Provide the [x, y] coordinate of the cell's center where the given text is located.  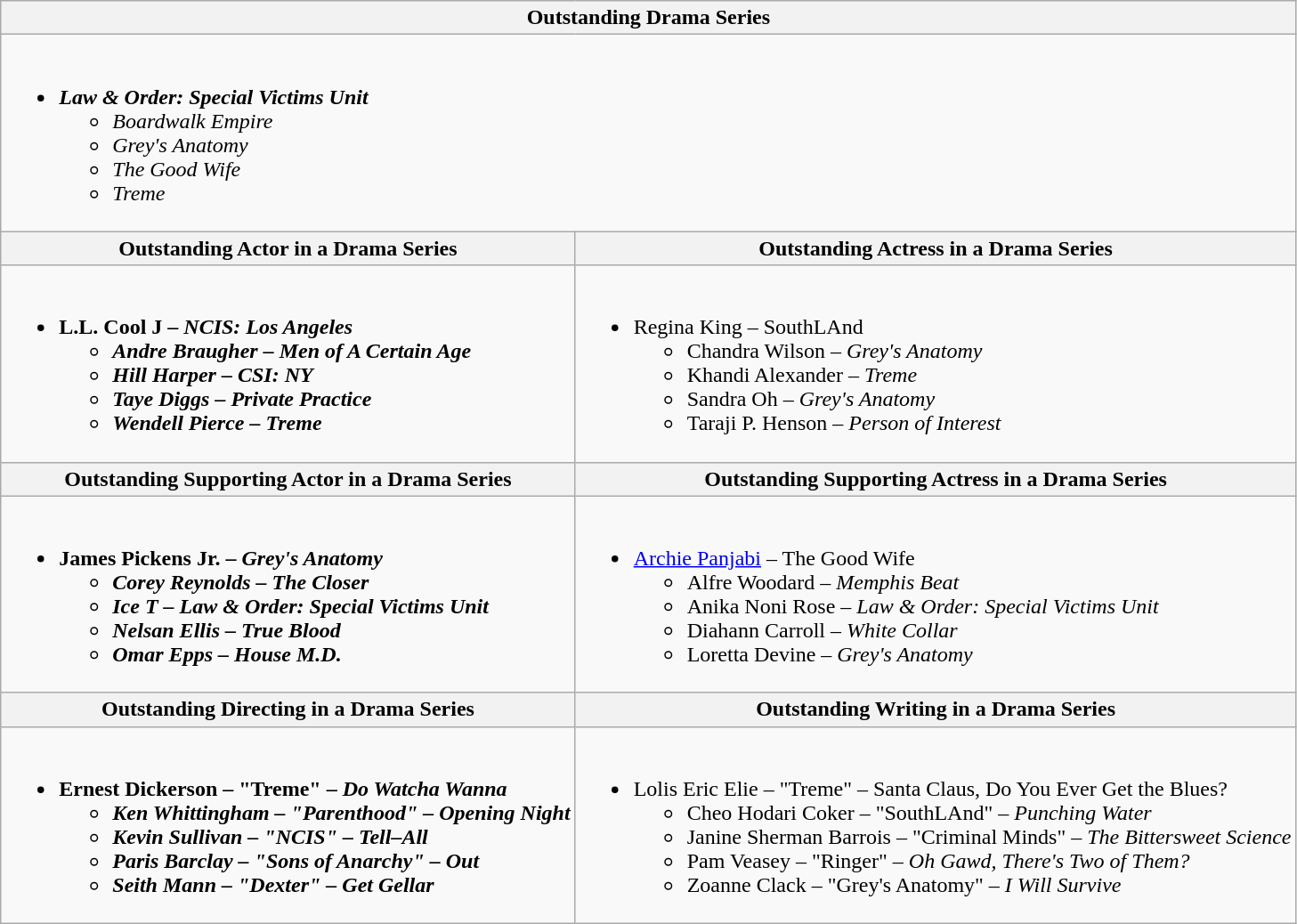
Outstanding Actor in a Drama Series [288, 248]
Outstanding Drama Series [648, 18]
Outstanding Supporting Actress in a Drama Series [936, 479]
L.L. Cool J – NCIS: Los AngelesAndre Braugher – Men of A Certain AgeHill Harper – CSI: NYTaye Diggs – Private PracticeWendell Pierce – Treme [288, 363]
Outstanding Actress in a Drama Series [936, 248]
Law & Order: Special Victims UnitBoardwalk EmpireGrey's AnatomyThe Good WifeTreme [648, 134]
Outstanding Writing in a Drama Series [936, 709]
James Pickens Jr. – Grey's AnatomyCorey Reynolds – The CloserIce T – Law & Order: Special Victims UnitNelsan Ellis – True BloodOmar Epps – House M.D. [288, 595]
Outstanding Directing in a Drama Series [288, 709]
Regina King – SouthLAndChandra Wilson – Grey's AnatomyKhandi Alexander – TremeSandra Oh – Grey's AnatomyTaraji P. Henson – Person of Interest [936, 363]
Outstanding Supporting Actor in a Drama Series [288, 479]
